Find where the given text appears and provide that cell's center as (X, Y) coordinate. 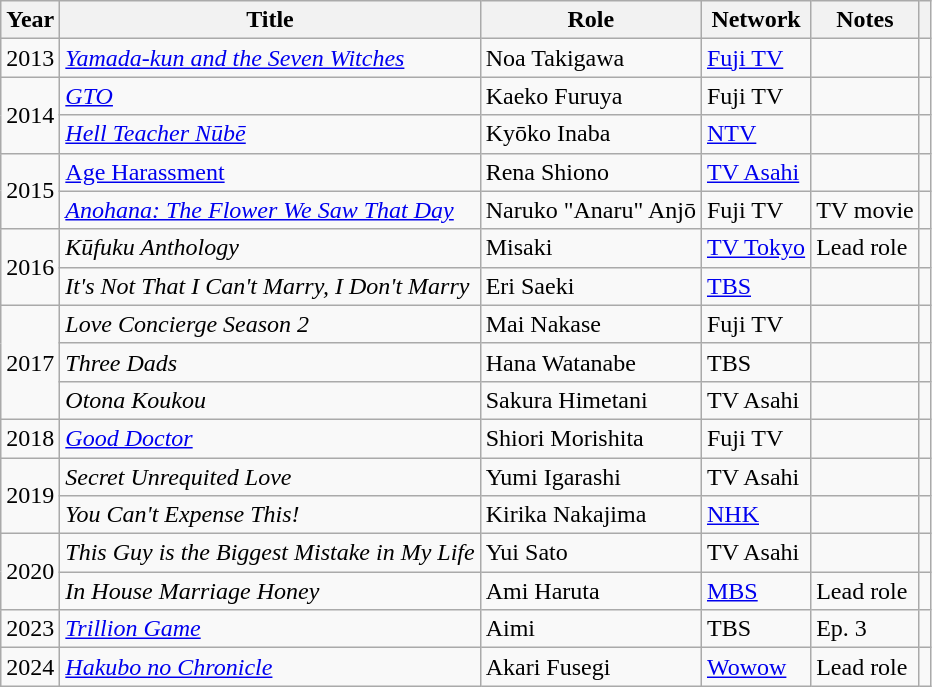
Misaki (590, 248)
2024 (30, 667)
Akari Fusegi (590, 667)
Secret Unrequited Love (270, 477)
You Can't Expense This! (270, 515)
Hakubo no Chronicle (270, 667)
In House Marriage Honey (270, 591)
2014 (30, 115)
Otona Koukou (270, 400)
Love Concierge Season 2 (270, 324)
2023 (30, 629)
Role (590, 20)
Yumi Igarashi (590, 477)
Network (756, 20)
2015 (30, 191)
Noa Takigawa (590, 58)
Title (270, 20)
2013 (30, 58)
Mai Nakase (590, 324)
2018 (30, 438)
Kūfuku Anthology (270, 248)
Yamada-kun and the Seven Witches (270, 58)
This Guy is the Biggest Mistake in My Life (270, 553)
Year (30, 20)
TV Tokyo (756, 248)
Eri Saeki (590, 286)
Notes (866, 20)
Ep. 3 (866, 629)
Kirika Nakajima (590, 515)
Three Dads (270, 362)
MBS (756, 591)
GTO (270, 96)
2016 (30, 267)
2020 (30, 572)
Hana Watanabe (590, 362)
Trillion Game (270, 629)
It's Not That I Can't Marry, I Don't Marry (270, 286)
Hell Teacher Nūbē (270, 134)
Wowow (756, 667)
Kaeko Furuya (590, 96)
Kyōko Inaba (590, 134)
Age Harassment (270, 172)
Good Doctor (270, 438)
Sakura Himetani (590, 400)
Aimi (590, 629)
Rena Shiono (590, 172)
Shiori Morishita (590, 438)
Naruko "Anaru" Anjō (590, 210)
Yui Sato (590, 553)
NTV (756, 134)
2019 (30, 496)
NHK (756, 515)
2017 (30, 362)
Ami Haruta (590, 591)
Anohana: The Flower We Saw That Day (270, 210)
TV movie (866, 210)
